Pinpoint the cell where the given text exists, returning its (x, y) midpoint coordinate. 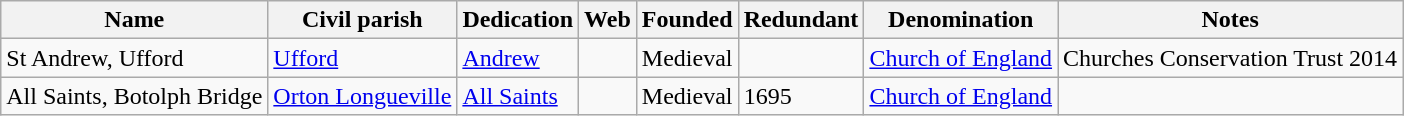
Orton Longueville (362, 96)
Civil parish (362, 20)
Ufford (362, 58)
Web (608, 20)
Churches Conservation Trust 2014 (1230, 58)
St Andrew, Ufford (134, 58)
Notes (1230, 20)
Name (134, 20)
Redundant (801, 20)
Denomination (961, 20)
Andrew (518, 58)
Founded (687, 20)
Dedication (518, 20)
All Saints (518, 96)
1695 (801, 96)
All Saints, Botolph Bridge (134, 96)
